For the text-containing cell, return its midpoint in [X, Y] coordinate format. 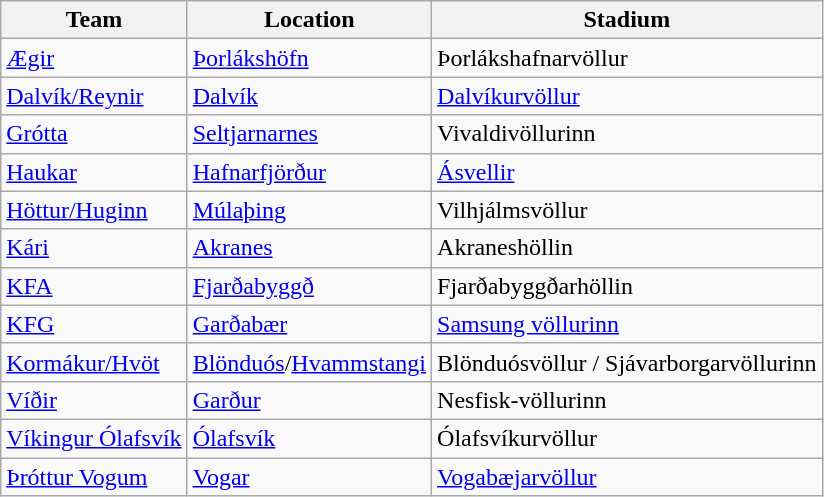
Þorlákshöfn [309, 58]
Víkingur Ólafsvík [94, 438]
Kári [94, 248]
Múlaþing [309, 210]
Garðabær [309, 324]
Víðir [94, 400]
Vilhjálmsvöllur [628, 210]
KFA [94, 286]
Akraneshöllin [628, 248]
Ólafsvík [309, 438]
Garður [309, 400]
Ólafsvíkurvöllur [628, 438]
Seltjarnarnes [309, 134]
Þorlákshafnarvöllur [628, 58]
Ægir [94, 58]
Vogabæjarvöllur [628, 477]
Vogar [309, 477]
Haukar [94, 172]
KFG [94, 324]
Team [94, 20]
Blönduósvöllur / Sjávarborgarvöllurinn [628, 362]
Nesfisk-völlurinn [628, 400]
Hafnarfjörður [309, 172]
Akranes [309, 248]
Vivaldivöllurinn [628, 134]
Þróttur Vogum [94, 477]
Dalvík/Reynir [94, 96]
Location [309, 20]
Grótta [94, 134]
Samsung völlurinn [628, 324]
Stadium [628, 20]
Fjarðabyggð [309, 286]
Dalvík [309, 96]
Ásvellir [628, 172]
Blönduós/Hvammstangi [309, 362]
Kormákur/Hvöt [94, 362]
Dalvíkurvöllur [628, 96]
Höttur/Huginn [94, 210]
Fjarðabyggðarhöllin [628, 286]
